Output the (x, y) coordinate of the center of the cell containing the given text.  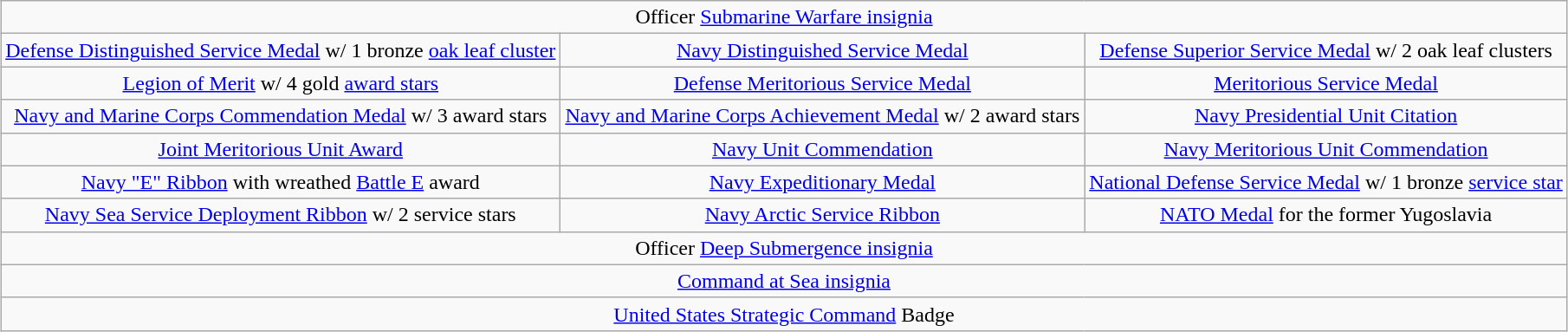
Navy Presidential Unit Citation (1326, 116)
Defense Superior Service Medal w/ 2 oak leaf clusters (1326, 50)
Navy Unit Commendation (823, 149)
Command at Sea insignia (785, 281)
Meritorious Service Medal (1326, 83)
United States Strategic Command Badge (785, 314)
Navy Arctic Service Ribbon (823, 215)
Defense Distinguished Service Medal w/ 1 bronze oak leaf cluster (281, 50)
National Defense Service Medal w/ 1 bronze service star (1326, 182)
Navy and Marine Corps Achievement Medal w/ 2 award stars (823, 116)
Legion of Merit w/ 4 gold award stars (281, 83)
Navy Distinguished Service Medal (823, 50)
Navy Sea Service Deployment Ribbon w/ 2 service stars (281, 215)
Navy "E" Ribbon with wreathed Battle E award (281, 182)
NATO Medal for the former Yugoslavia (1326, 215)
Officer Deep Submergence insignia (785, 248)
Officer Submarine Warfare insignia (785, 17)
Joint Meritorious Unit Award (281, 149)
Navy Expeditionary Medal (823, 182)
Navy and Marine Corps Commendation Medal w/ 3 award stars (281, 116)
Navy Meritorious Unit Commendation (1326, 149)
Defense Meritorious Service Medal (823, 83)
